Detect which cell encompasses the target text, then output its (X, Y) center coordinate. 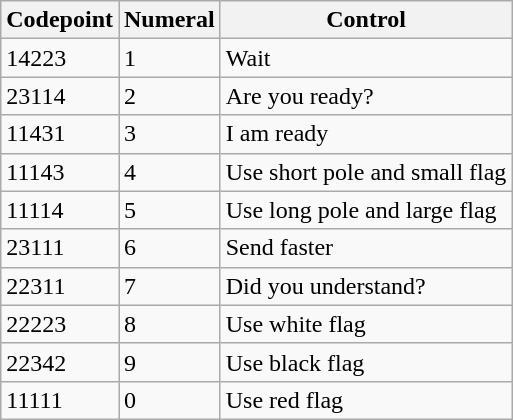
11111 (60, 400)
Use red flag (366, 400)
3 (169, 134)
Did you understand? (366, 286)
5 (169, 210)
11114 (60, 210)
23114 (60, 96)
6 (169, 248)
Wait (366, 58)
9 (169, 362)
Send faster (366, 248)
Control (366, 20)
0 (169, 400)
22342 (60, 362)
11143 (60, 172)
Codepoint (60, 20)
Use white flag (366, 324)
7 (169, 286)
2 (169, 96)
Are you ready? (366, 96)
Use long pole and large flag (366, 210)
Use black flag (366, 362)
8 (169, 324)
14223 (60, 58)
1 (169, 58)
11431 (60, 134)
Use short pole and small flag (366, 172)
22223 (60, 324)
22311 (60, 286)
23111 (60, 248)
Numeral (169, 20)
4 (169, 172)
I am ready (366, 134)
